From the cell containing the given text, extract its center point as [x, y] coordinate. 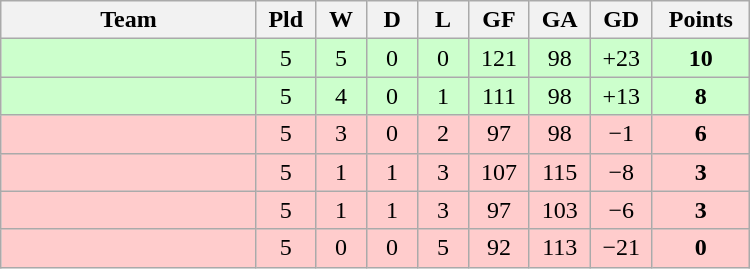
Pld [286, 20]
+23 [621, 58]
Team [128, 20]
+13 [621, 96]
107 [500, 172]
92 [500, 248]
2 [444, 134]
−8 [621, 172]
L [444, 20]
−6 [621, 210]
10 [700, 58]
−21 [621, 248]
111 [500, 96]
121 [500, 58]
D [392, 20]
Points [700, 20]
−1 [621, 134]
113 [560, 248]
8 [700, 96]
103 [560, 210]
6 [700, 134]
W [340, 20]
GD [621, 20]
GA [560, 20]
115 [560, 172]
4 [340, 96]
GF [500, 20]
